For the text-containing cell, return its midpoint in (x, y) coordinate format. 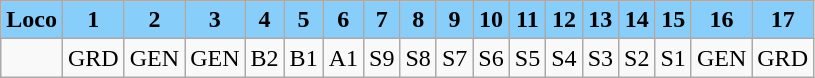
5 (304, 20)
8 (418, 20)
S9 (382, 58)
S7 (454, 58)
6 (343, 20)
3 (215, 20)
12 (564, 20)
S2 (637, 58)
7 (382, 20)
S3 (600, 58)
B1 (304, 58)
S1 (673, 58)
9 (454, 20)
13 (600, 20)
11 (527, 20)
B2 (264, 58)
1 (93, 20)
S4 (564, 58)
15 (673, 20)
16 (721, 20)
17 (783, 20)
10 (491, 20)
S8 (418, 58)
A1 (343, 58)
S6 (491, 58)
2 (154, 20)
4 (264, 20)
Loco (32, 20)
S5 (527, 58)
14 (637, 20)
